Locate the cell with the specified text and output its [x, y] center coordinate. 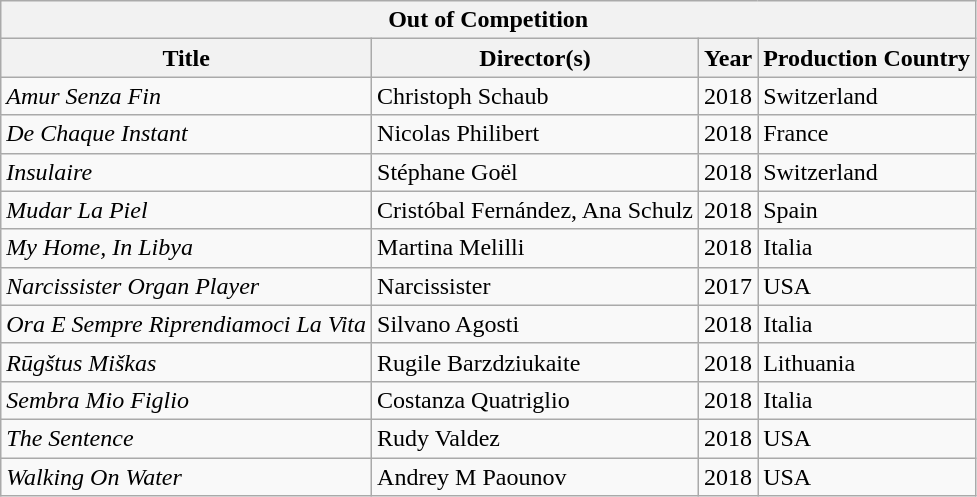
De Chaque Instant [186, 134]
Mudar La Piel [186, 210]
2017 [728, 286]
Martina Melilli [536, 248]
Production Country [867, 58]
Rudy Valdez [536, 438]
My Home, In Libya [186, 248]
Ora E Sempre Riprendiamoci La Vita [186, 324]
Out of Competition [488, 20]
Cristóbal Fernández, Ana Schulz [536, 210]
Amur Senza Fin [186, 96]
France [867, 134]
Lithuania [867, 362]
Spain [867, 210]
Insulaire [186, 172]
Costanza Quatriglio [536, 400]
Director(s) [536, 58]
Narcissister Organ Player [186, 286]
Christoph Schaub [536, 96]
Title [186, 58]
Year [728, 58]
Rugile Barzdziukaite [536, 362]
Silvano Agosti [536, 324]
Rūgštus Miškas [186, 362]
Nicolas Philibert [536, 134]
Stéphane Goël [536, 172]
Andrey M Paounov [536, 477]
Sembra Mio Figlio [186, 400]
Narcissister [536, 286]
Walking On Water [186, 477]
The Sentence [186, 438]
